Return [X, Y] of the center of cell containing provided text 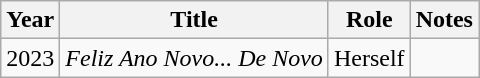
Feliz Ano Novo... De Novo [194, 58]
Herself [369, 58]
Year [30, 20]
Title [194, 20]
2023 [30, 58]
Notes [444, 20]
Role [369, 20]
